From the cell containing the given text, extract its center point as (X, Y) coordinate. 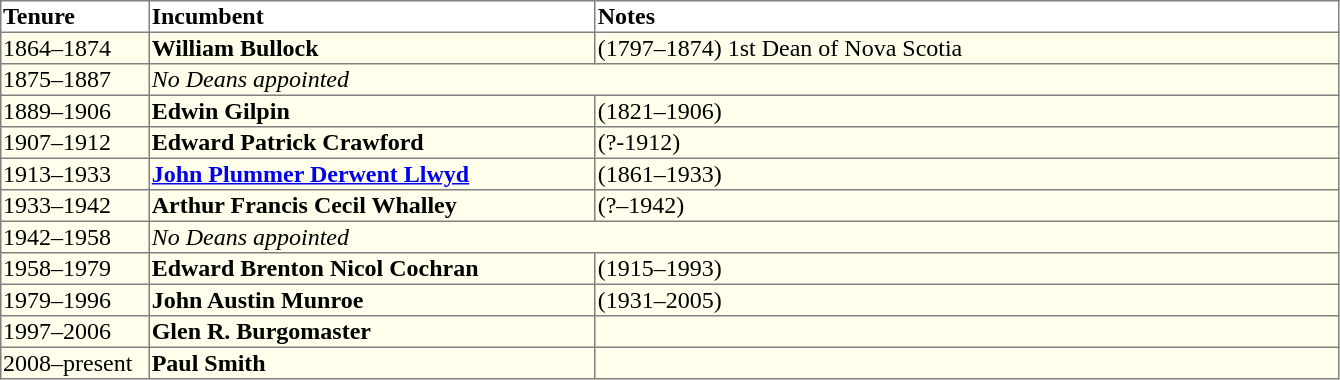
Edward Brenton Nicol Cochran (372, 269)
(1931–2005) (966, 300)
Paul Smith (372, 363)
1979–1996 (76, 300)
Glen R. Burgomaster (372, 332)
Tenure (76, 17)
(1821–1906) (966, 111)
1933–1942 (76, 206)
William Bullock (372, 48)
John Austin Munroe (372, 300)
1907–1912 (76, 143)
Edwin Gilpin (372, 111)
(?–1942) (966, 206)
Arthur Francis Cecil Whalley (372, 206)
1942–1958 (76, 237)
1875–1887 (76, 80)
Incumbent (372, 17)
1913–1933 (76, 174)
1997–2006 (76, 332)
Edward Patrick Crawford (372, 143)
(1797–1874) 1st Dean of Nova Scotia (966, 48)
John Plummer Derwent Llwyd (372, 174)
(?-1912) (966, 143)
1958–1979 (76, 269)
(1861–1933) (966, 174)
2008–present (76, 363)
(1915–1993) (966, 269)
1864–1874 (76, 48)
Notes (966, 17)
1889–1906 (76, 111)
